Capture the cell that displays the provided text and extract its [X, Y] central coordinate. 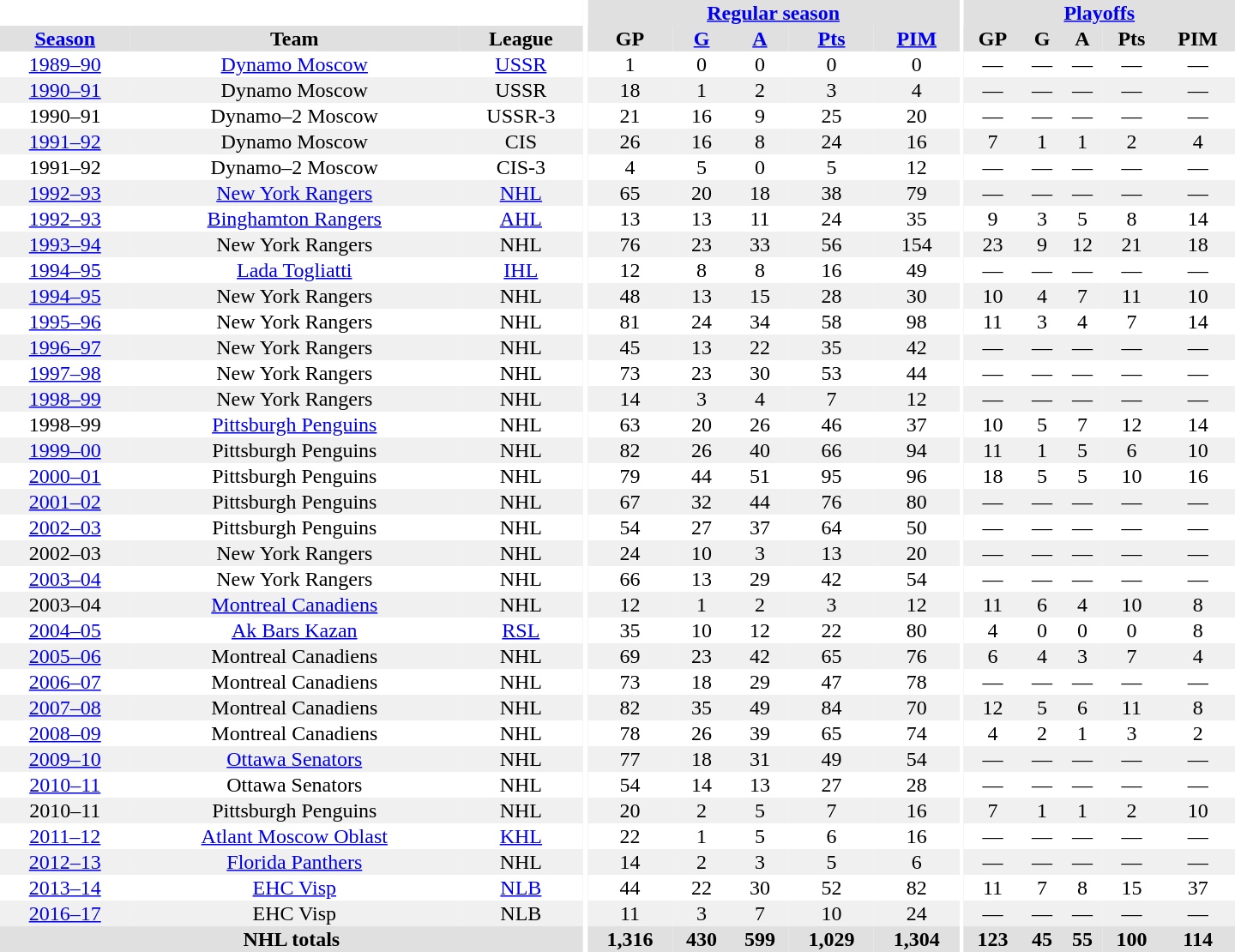
100 [1131, 939]
114 [1197, 939]
1997–98 [65, 373]
52 [832, 888]
1,304 [916, 939]
48 [630, 296]
Lada Togliatti [294, 270]
63 [630, 425]
1,316 [630, 939]
Playoffs [1099, 13]
55 [1082, 939]
70 [916, 708]
25 [832, 116]
46 [832, 425]
USSR-3 [521, 116]
Ak Bars Kazan [294, 630]
39 [760, 733]
Regular season [774, 13]
56 [832, 244]
KHL [521, 836]
2013–14 [65, 888]
IHL [521, 270]
2016–17 [65, 913]
2009–10 [65, 759]
98 [916, 322]
53 [832, 373]
1999–00 [65, 450]
CIS [521, 142]
2007–08 [65, 708]
430 [702, 939]
58 [832, 322]
74 [916, 733]
94 [916, 450]
599 [760, 939]
40 [760, 450]
31 [760, 759]
2004–05 [65, 630]
1,029 [832, 939]
77 [630, 759]
1993–94 [65, 244]
51 [760, 476]
96 [916, 476]
2008–09 [65, 733]
Binghamton Rangers [294, 219]
2001–02 [65, 502]
2000–01 [65, 476]
34 [760, 322]
1996–97 [65, 347]
64 [832, 527]
69 [630, 656]
38 [832, 193]
1989–90 [65, 64]
Atlant Moscow Oblast [294, 836]
67 [630, 502]
2005–06 [65, 656]
2006–07 [65, 682]
1995–96 [65, 322]
50 [916, 527]
84 [832, 708]
AHL [521, 219]
Season [65, 39]
154 [916, 244]
47 [832, 682]
Team [294, 39]
81 [630, 322]
2011–12 [65, 836]
123 [993, 939]
2012–13 [65, 862]
32 [702, 502]
95 [832, 476]
33 [760, 244]
Florida Panthers [294, 862]
NHL totals [292, 939]
League [521, 39]
RSL [521, 630]
CIS-3 [521, 167]
